From the cell containing the given text, extract its center point as (X, Y) coordinate. 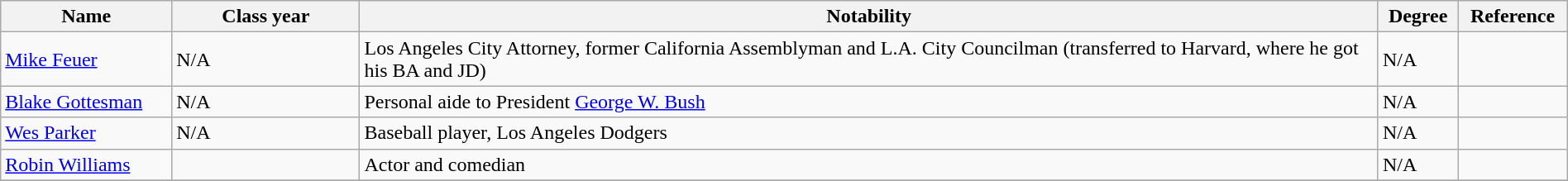
Name (86, 17)
Los Angeles City Attorney, former California Assemblyman and L.A. City Councilman (transferred to Harvard, where he got his BA and JD) (868, 60)
Wes Parker (86, 133)
Mike Feuer (86, 60)
Notability (868, 17)
Reference (1513, 17)
Robin Williams (86, 164)
Personal aide to President George W. Bush (868, 102)
Actor and comedian (868, 164)
Degree (1417, 17)
Class year (266, 17)
Baseball player, Los Angeles Dodgers (868, 133)
Blake Gottesman (86, 102)
